Scan for the cell matching the given text and deliver its (x, y) coordinate at center. 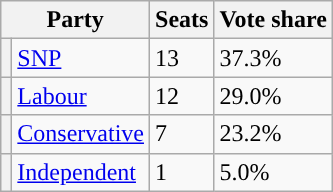
Labour (81, 96)
29.0% (273, 96)
Conservative (81, 134)
12 (182, 96)
Seats (182, 20)
1 (182, 172)
Party (76, 20)
13 (182, 58)
23.2% (273, 134)
5.0% (273, 172)
Vote share (273, 20)
Independent (81, 172)
7 (182, 134)
37.3% (273, 58)
SNP (81, 58)
